Search for the cell housing the specified text and yield its (x, y) center coordinate. 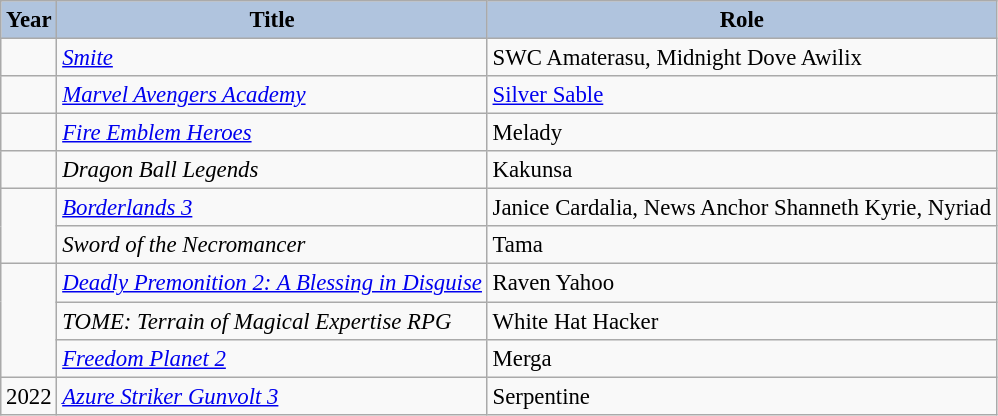
TOME: Terrain of Magical Expertise RPG (272, 321)
Tama (742, 245)
Merga (742, 358)
Title (272, 20)
SWC Amaterasu, Midnight Dove Awilix (742, 58)
Year (29, 20)
2022 (29, 396)
Melady (742, 133)
White Hat Hacker (742, 321)
Smite (272, 58)
Silver Sable (742, 95)
Raven Yahoo (742, 283)
Deadly Premonition 2: A Blessing in Disguise (272, 283)
Marvel Avengers Academy (272, 95)
Borderlands 3 (272, 208)
Dragon Ball Legends (272, 170)
Azure Striker Gunvolt 3 (272, 396)
Kakunsa (742, 170)
Freedom Planet 2 (272, 358)
Role (742, 20)
Fire Emblem Heroes (272, 133)
Janice Cardalia, News Anchor Shanneth Kyrie, Nyriad (742, 208)
Serpentine (742, 396)
Sword of the Necromancer (272, 245)
